Identify which cell holds the provided text, then report its (x, y) central coordinate. 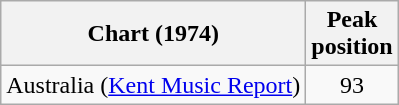
Chart (1974) (154, 34)
93 (352, 85)
Peakposition (352, 34)
Australia (Kent Music Report) (154, 85)
